Output the (x, y) coordinate of the center of the cell containing the given text.  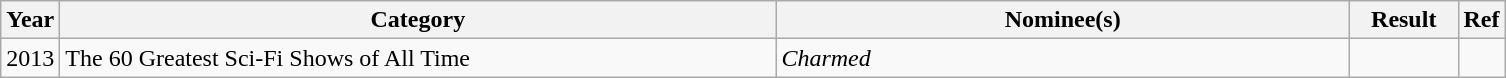
Charmed (1063, 58)
Result (1404, 20)
Category (418, 20)
Nominee(s) (1063, 20)
2013 (30, 58)
The 60 Greatest Sci-Fi Shows of All Time (418, 58)
Year (30, 20)
Ref (1482, 20)
